Return (x, y) of the center of cell containing provided text 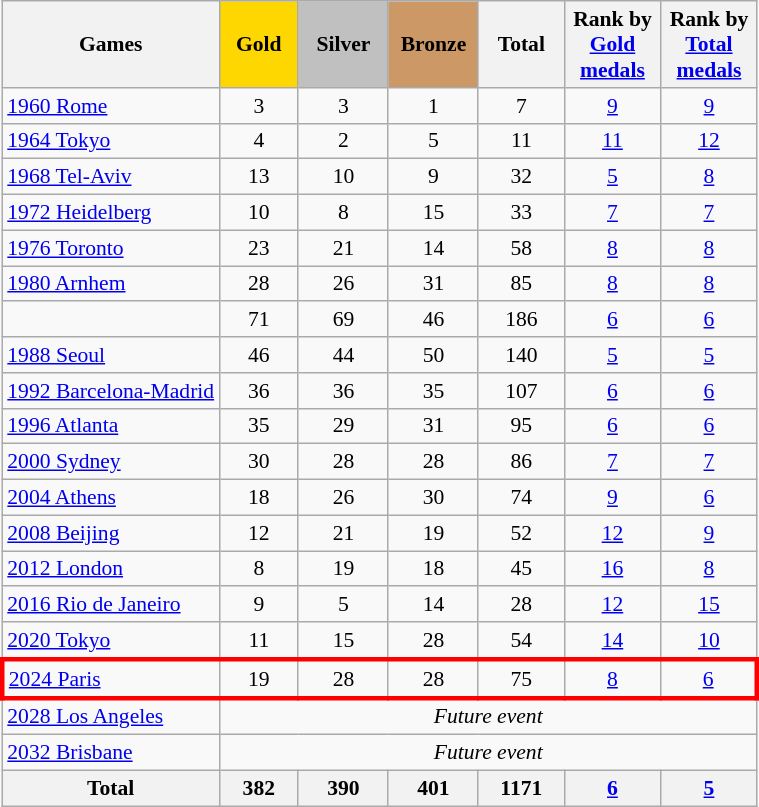
1980 Arnhem (110, 284)
32 (521, 177)
85 (521, 284)
13 (258, 177)
44 (343, 355)
2028 Los Angeles (110, 716)
45 (521, 569)
Rank by Gold medals (612, 44)
1960 Rome (110, 106)
401 (433, 789)
1972 Heidelberg (110, 213)
2032 Brisbane (110, 753)
Bronze (433, 44)
Games (110, 44)
2004 Athens (110, 498)
1988 Seoul (110, 355)
75 (521, 678)
Rank by Total medals (710, 44)
140 (521, 355)
2020 Tokyo (110, 640)
2012 London (110, 569)
54 (521, 640)
23 (258, 248)
1 (433, 106)
1968 Tel-Aviv (110, 177)
52 (521, 533)
50 (433, 355)
16 (612, 569)
74 (521, 498)
4 (258, 141)
29 (343, 426)
Gold (258, 44)
2024 Paris (110, 678)
33 (521, 213)
2016 Rio de Janeiro (110, 605)
1171 (521, 789)
1964 Tokyo (110, 141)
58 (521, 248)
86 (521, 462)
1992 Barcelona-Madrid (110, 391)
1976 Toronto (110, 248)
69 (343, 320)
95 (521, 426)
107 (521, 391)
Silver (343, 44)
382 (258, 789)
2000 Sydney (110, 462)
390 (343, 789)
1996 Atlanta (110, 426)
2 (343, 141)
186 (521, 320)
71 (258, 320)
2008 Beijing (110, 533)
